From the cell containing the given text, extract its center point as [x, y] coordinate. 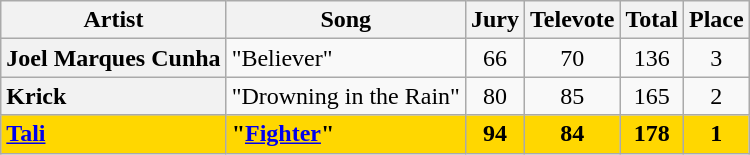
Total [652, 20]
Place [717, 20]
Krick [114, 96]
Joel Marques Cunha [114, 58]
"Believer" [346, 58]
85 [572, 96]
165 [652, 96]
66 [494, 58]
84 [572, 134]
"Drowning in the Rain" [346, 96]
Tali [114, 134]
Artist [114, 20]
Televote [572, 20]
2 [717, 96]
70 [572, 58]
1 [717, 134]
Song [346, 20]
Jury [494, 20]
94 [494, 134]
"Fighter" [346, 134]
3 [717, 58]
136 [652, 58]
178 [652, 134]
80 [494, 96]
